Capture the cell that displays the provided text and extract its (x, y) central coordinate. 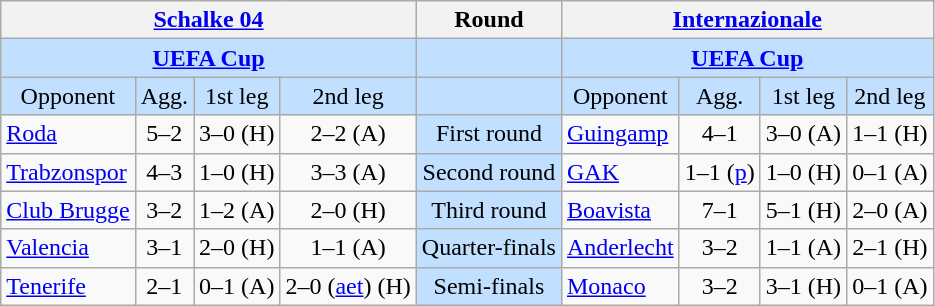
1–2 (A) (237, 210)
First round (488, 134)
Semi-finals (488, 286)
2–0 (aet) (H) (348, 286)
Schalke 04 (209, 20)
Guingamp (620, 134)
5–1 (H) (803, 210)
Trabzonspor (68, 172)
Internazionale (747, 20)
3–1 (H) (803, 286)
Club Brugge (68, 210)
2–2 (A) (348, 134)
Anderlecht (620, 248)
4–3 (164, 172)
2–0 (A) (890, 210)
Round (488, 20)
Third round (488, 210)
Roda (68, 134)
Quarter-finals (488, 248)
1–1 (H) (890, 134)
3–1 (164, 248)
2–1 (164, 286)
Valencia (68, 248)
Tenerife (68, 286)
Monaco (620, 286)
4–1 (720, 134)
7–1 (720, 210)
3–0 (A) (803, 134)
Second round (488, 172)
3–0 (H) (237, 134)
2–1 (H) (890, 248)
5–2 (164, 134)
Boavista (620, 210)
3–3 (A) (348, 172)
GAK (620, 172)
1–1 (p) (720, 172)
